Determine the [x, y] coordinate at the center of the cell enclosing the given text.  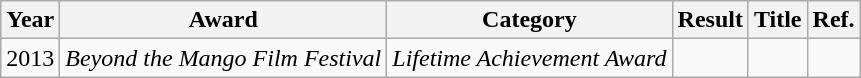
Beyond the Mango Film Festival [224, 58]
Ref. [834, 20]
Year [30, 20]
Title [778, 20]
2013 [30, 58]
Result [710, 20]
Lifetime Achievement Award [530, 58]
Category [530, 20]
Award [224, 20]
